Determine the [x, y] coordinate at the center of the cell enclosing the given text.  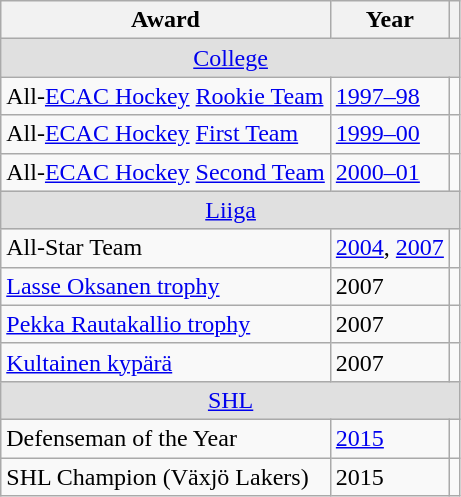
College [231, 58]
1999–00 [390, 134]
Pekka Rautakallio trophy [166, 324]
Award [166, 20]
All-ECAC Hockey Rookie Team [166, 96]
Year [390, 20]
SHL Champion (Växjö Lakers) [166, 477]
All-Star Team [166, 248]
All-ECAC Hockey First Team [166, 134]
2004, 2007 [390, 248]
1997–98 [390, 96]
Lasse Oksanen trophy [166, 286]
Liiga [231, 210]
Defenseman of the Year [166, 438]
Kultainen kypärä [166, 362]
All-ECAC Hockey Second Team [166, 172]
2000–01 [390, 172]
SHL [231, 400]
